Output the [X, Y] coordinate of the center of the cell containing the given text.  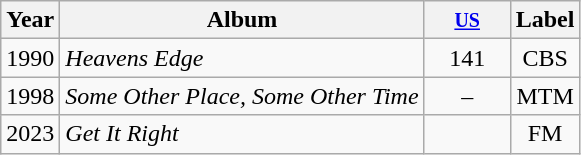
1990 [30, 58]
MTM [545, 96]
Label [545, 20]
Album [242, 20]
Get It Right [242, 134]
Heavens Edge [242, 58]
2023 [30, 134]
141 [467, 58]
1998 [30, 96]
CBS [545, 58]
FM [545, 134]
Year [30, 20]
US [467, 20]
– [467, 96]
Some Other Place, Some Other Time [242, 96]
